From the cell containing the given text, extract its center point as (x, y) coordinate. 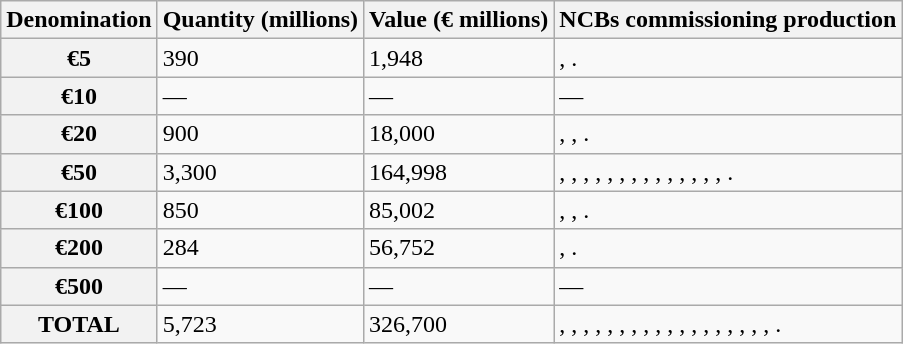
326,700 (459, 324)
€100 (79, 210)
164,998 (459, 172)
85,002 (459, 210)
3,300 (260, 172)
850 (260, 210)
Value (€ millions) (459, 20)
€20 (79, 134)
€500 (79, 286)
390 (260, 58)
€200 (79, 248)
900 (260, 134)
56,752 (459, 248)
, , , , , , , , , , , , , , . (728, 172)
€50 (79, 172)
€5 (79, 58)
18,000 (459, 134)
5,723 (260, 324)
TOTAL (79, 324)
NCBs commissioning production (728, 20)
Denomination (79, 20)
1,948 (459, 58)
Quantity (millions) (260, 20)
€10 (79, 96)
, , , , , , , , , , , , , , , , , , . (728, 324)
284 (260, 248)
